Output the [X, Y] coordinate of the center of the cell containing the given text.  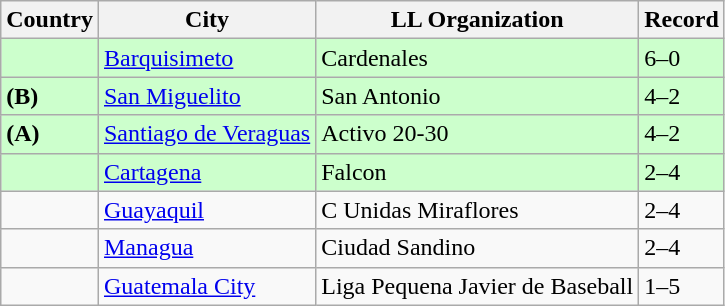
Barquisimeto [206, 58]
Santiago de Veraguas [206, 134]
City [206, 20]
LL Organization [478, 20]
Liga Pequena Javier de Baseball [478, 286]
Record [682, 20]
Ciudad Sandino [478, 248]
Cartagena [206, 172]
1–5 [682, 286]
San Miguelito [206, 96]
(A) [50, 134]
6–0 [682, 58]
Managua [206, 248]
Activo 20-30 [478, 134]
C Unidas Miraflores [478, 210]
Guayaquil [206, 210]
Cardenales [478, 58]
Guatemala City [206, 286]
Country [50, 20]
San Antonio [478, 96]
Falcon [478, 172]
(B) [50, 96]
